Pinpoint the cell where the given text exists, returning its [x, y] midpoint coordinate. 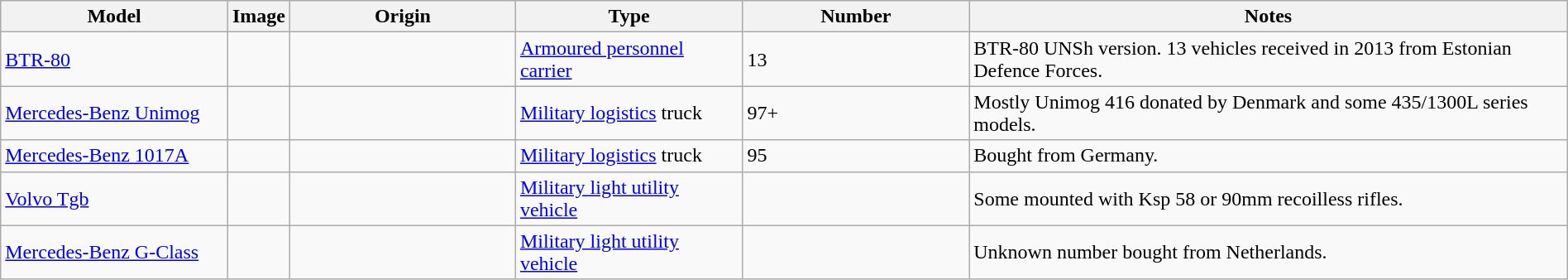
Image [258, 17]
Unknown number bought from Netherlands. [1269, 252]
BTR-80 [114, 60]
Notes [1269, 17]
Bought from Germany. [1269, 156]
Armoured personnel carrier [629, 60]
Mercedes-Benz Unimog [114, 113]
Number [856, 17]
95 [856, 156]
Mostly Unimog 416 donated by Denmark and some 435/1300L series models. [1269, 113]
Mercedes-Benz 1017A [114, 156]
13 [856, 60]
Volvo Tgb [114, 199]
Type [629, 17]
97+ [856, 113]
Origin [404, 17]
Mercedes-Benz G-Class [114, 252]
Some mounted with Ksp 58 or 90mm recoilless rifles. [1269, 199]
Model [114, 17]
BTR-80 UNSh version. 13 vehicles received in 2013 from Estonian Defence Forces. [1269, 60]
